Provide the [x, y] coordinate of the cell's center where the given text is located.  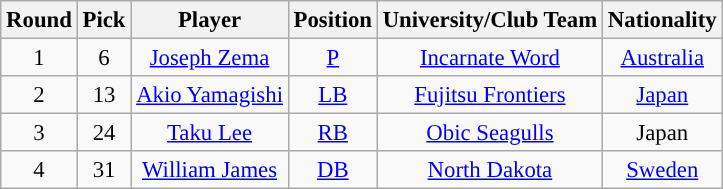
1 [39, 58]
Obic Seagulls [490, 133]
Akio Yamagishi [210, 95]
3 [39, 133]
2 [39, 95]
P [332, 58]
4 [39, 170]
Fujitsu Frontiers [490, 95]
6 [104, 58]
13 [104, 95]
Pick [104, 20]
Player [210, 20]
Incarnate Word [490, 58]
31 [104, 170]
LB [332, 95]
Nationality [662, 20]
24 [104, 133]
Position [332, 20]
William James [210, 170]
Joseph Zema [210, 58]
Round [39, 20]
North Dakota [490, 170]
DB [332, 170]
Australia [662, 58]
Taku Lee [210, 133]
University/Club Team [490, 20]
RB [332, 133]
Sweden [662, 170]
